For the text-containing cell, return its midpoint in (x, y) coordinate format. 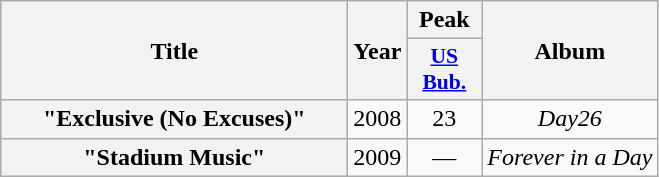
2009 (378, 157)
Album (570, 50)
23 (444, 119)
"Exclusive (No Excuses)" (174, 119)
Year (378, 50)
Day26 (570, 119)
"Stadium Music" (174, 157)
Forever in a Day (570, 157)
US Bub. (444, 70)
2008 (378, 119)
— (444, 157)
Peak (444, 20)
Title (174, 50)
